For the text-containing cell, return its midpoint in [x, y] coordinate format. 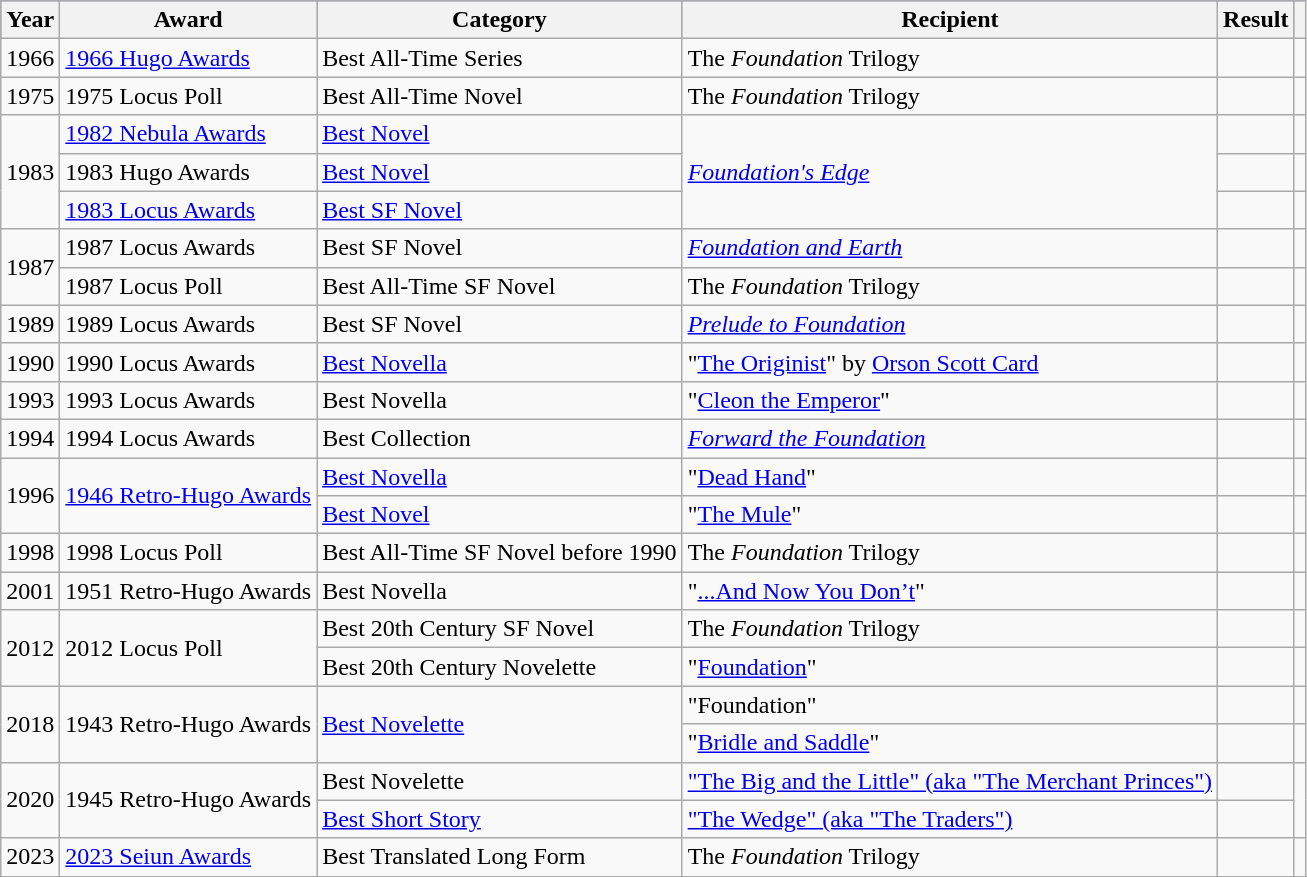
1945 Retro-Hugo Awards [188, 800]
1994 [30, 438]
2012 Locus Poll [188, 648]
2023 [30, 857]
1983 Locus Awards [188, 210]
1998 [30, 553]
Result [1256, 20]
Best Collection [500, 438]
1994 Locus Awards [188, 438]
1987 Locus Poll [188, 286]
1943 Retro-Hugo Awards [188, 724]
1946 Retro-Hugo Awards [188, 496]
1989 Locus Awards [188, 324]
Best All-Time SF Novel before 1990 [500, 553]
2012 [30, 648]
1966 [30, 58]
Prelude to Foundation [950, 324]
"Dead Hand" [950, 477]
Best Translated Long Form [500, 857]
2001 [30, 591]
Category [500, 20]
Year [30, 20]
1975 Locus Poll [188, 96]
Best All-Time Series [500, 58]
Foundation's Edge [950, 172]
"The Mule" [950, 515]
Forward the Foundation [950, 438]
1993 [30, 400]
"The Big and the Little" (aka "The Merchant Princes") [950, 781]
Best All-Time SF Novel [500, 286]
Best All-Time Novel [500, 96]
2023 Seiun Awards [188, 857]
Best 20th Century Novelette [500, 667]
"...And Now You Don’t" [950, 591]
"The Originist" by Orson Scott Card [950, 362]
1951 Retro-Hugo Awards [188, 591]
1990 [30, 362]
1987 Locus Awards [188, 248]
Award [188, 20]
1983 Hugo Awards [188, 172]
Foundation and Earth [950, 248]
1983 [30, 172]
1990 Locus Awards [188, 362]
1982 Nebula Awards [188, 134]
Recipient [950, 20]
Best Short Story [500, 819]
1989 [30, 324]
Best 20th Century SF Novel [500, 629]
1975 [30, 96]
"Cleon the Emperor" [950, 400]
1966 Hugo Awards [188, 58]
"Bridle and Saddle" [950, 743]
1993 Locus Awards [188, 400]
1998 Locus Poll [188, 553]
2018 [30, 724]
"The Wedge" (aka "The Traders") [950, 819]
1987 [30, 267]
1996 [30, 496]
2020 [30, 800]
